Capture the cell that displays the provided text and extract its [X, Y] central coordinate. 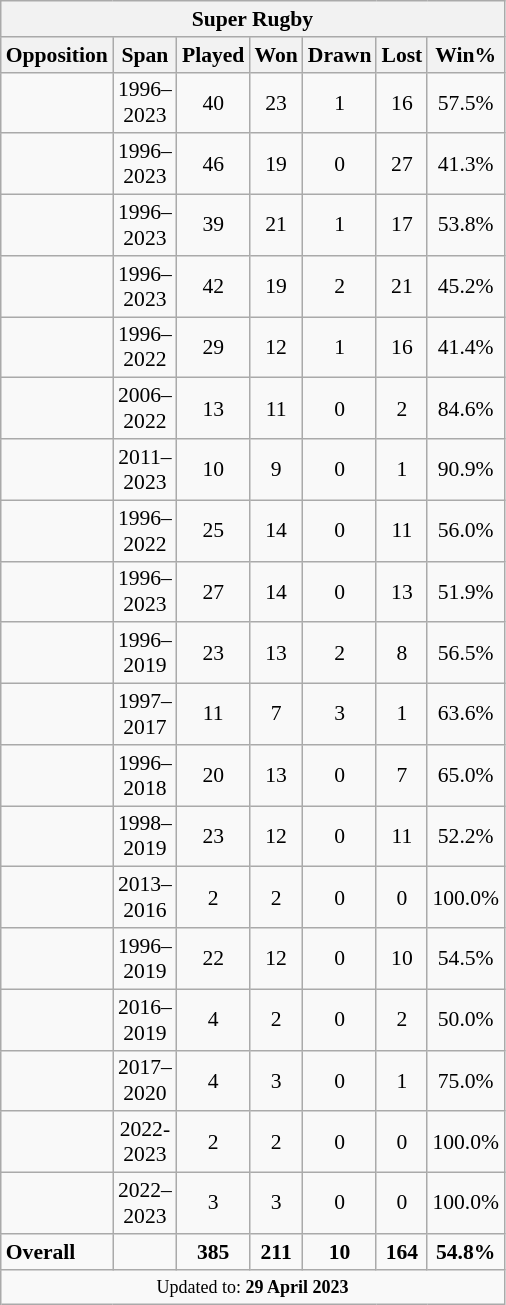
2022–2023 [145, 1204]
Updated to: 29 April 2023 [252, 1287]
84.6% [466, 408]
54.5% [466, 958]
164 [402, 1252]
2017–2020 [145, 1080]
2011–2023 [145, 470]
29 [213, 348]
20 [213, 776]
65.0% [466, 776]
53.8% [466, 226]
46 [213, 164]
2006–2022 [145, 408]
Opposition [57, 55]
Drawn [340, 55]
Span [145, 55]
39 [213, 226]
63.6% [466, 714]
42 [213, 286]
41.3% [466, 164]
Played [213, 55]
57.5% [466, 102]
22 [213, 958]
1996–2018 [145, 776]
40 [213, 102]
2013–2016 [145, 898]
75.0% [466, 1080]
Overall [57, 1252]
8 [402, 654]
Lost [402, 55]
Win% [466, 55]
Won [276, 55]
1997–2017 [145, 714]
52.2% [466, 836]
51.9% [466, 592]
45.2% [466, 286]
50.0% [466, 1020]
17 [402, 226]
2022-2023 [145, 1142]
90.9% [466, 470]
385 [213, 1252]
25 [213, 530]
56.5% [466, 654]
9 [276, 470]
Super Rugby [252, 19]
2016–2019 [145, 1020]
41.4% [466, 348]
54.8% [466, 1252]
211 [276, 1252]
1998–2019 [145, 836]
56.0% [466, 530]
